Extract the (x, y) coordinate from the center of the cell holding the provided text.  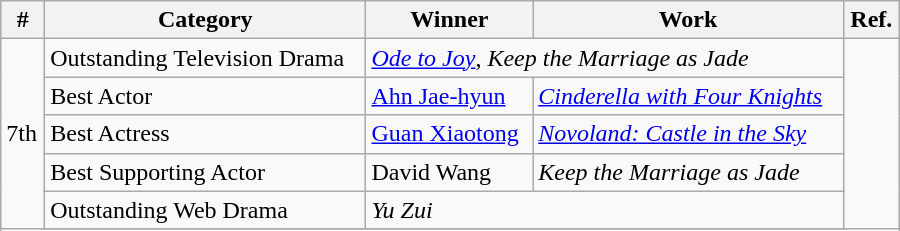
Ode to Joy, Keep the Marriage as Jade (604, 58)
Guan Xiaotong (450, 134)
Best Actress (206, 134)
Outstanding Television Drama (206, 58)
Keep the Marriage as Jade (688, 172)
Yu Zui (604, 210)
Winner (450, 20)
Best Supporting Actor (206, 172)
David Wang (450, 172)
7th (23, 134)
Category (206, 20)
Ref. (871, 20)
Ahn Jae-hyun (450, 96)
Best Actor (206, 96)
Novoland: Castle in the Sky (688, 134)
Outstanding Web Drama (206, 210)
Cinderella with Four Knights (688, 96)
# (23, 20)
Work (688, 20)
